Detect which cell encompasses the target text, then output its (X, Y) center coordinate. 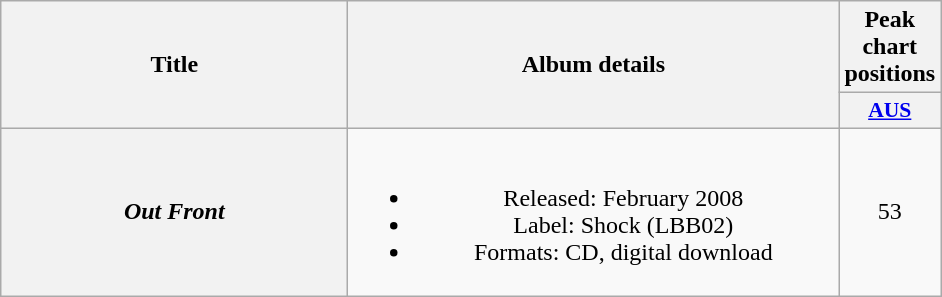
Peak chart positions (890, 47)
Out Front (174, 212)
Released: February 2008Label: Shock (LBB02)Formats: CD, digital download (594, 212)
Album details (594, 65)
53 (890, 212)
Title (174, 65)
AUS (890, 111)
